Detect which cell encompasses the target text, then output its [x, y] center coordinate. 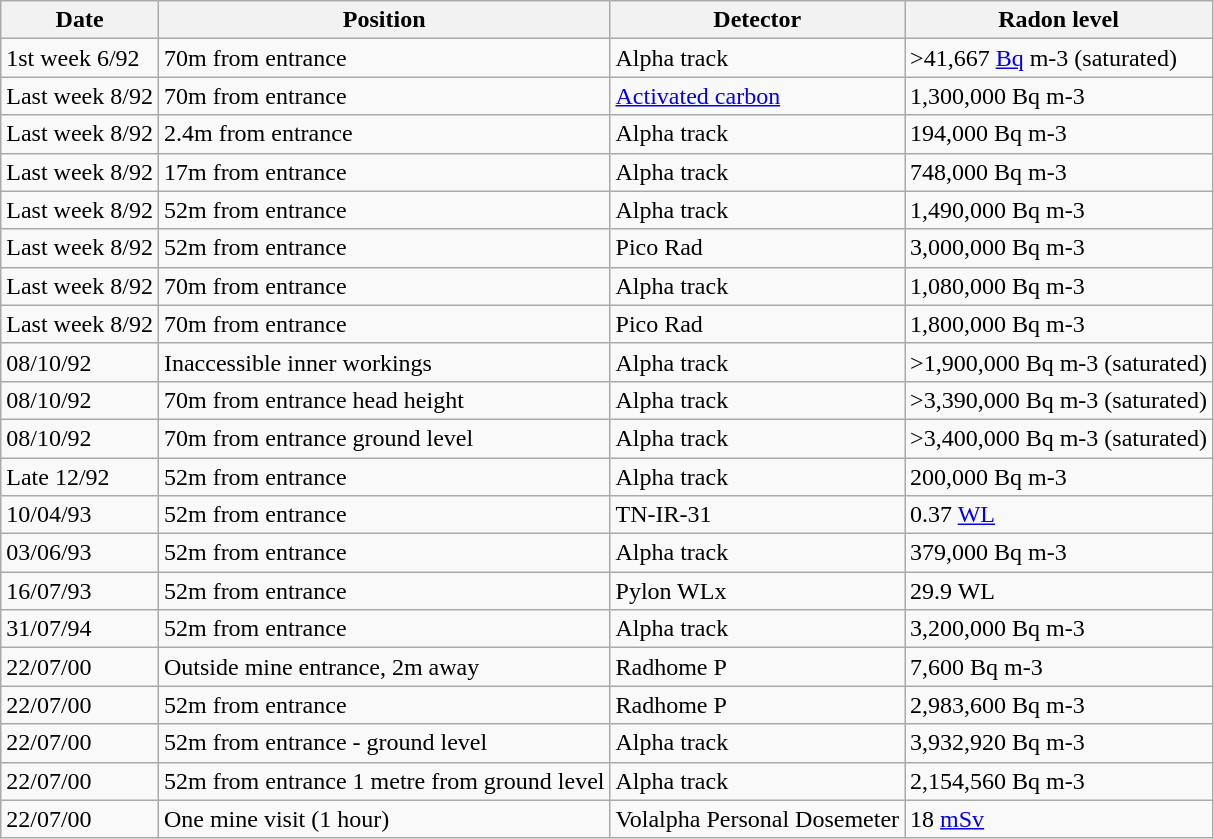
16/07/93 [80, 591]
52m from entrance 1 metre from ground level [384, 781]
Pylon WLx [758, 591]
194,000 Bq m-3 [1059, 134]
Date [80, 20]
Position [384, 20]
Activated carbon [758, 96]
0.37 WL [1059, 515]
1,800,000 Bq m-3 [1059, 324]
TN-IR-31 [758, 515]
31/07/94 [80, 629]
17m from entrance [384, 172]
Volalpha Personal Dosemeter [758, 819]
2.4m from entrance [384, 134]
18 mSv [1059, 819]
2,983,600 Bq m-3 [1059, 705]
>1,900,000 Bq m-3 (saturated) [1059, 362]
>41,667 Bq m-3 (saturated) [1059, 58]
2,154,560 Bq m-3 [1059, 781]
Outside mine entrance, 2m away [384, 667]
10/04/93 [80, 515]
70m from entrance head height [384, 400]
Radon level [1059, 20]
379,000 Bq m-3 [1059, 553]
3,000,000 Bq m-3 [1059, 248]
200,000 Bq m-3 [1059, 477]
Late 12/92 [80, 477]
Detector [758, 20]
One mine visit (1 hour) [384, 819]
1st week 6/92 [80, 58]
1,300,000 Bq m-3 [1059, 96]
7,600 Bq m-3 [1059, 667]
29.9 WL [1059, 591]
>3,390,000 Bq m-3 (saturated) [1059, 400]
Inaccessible inner workings [384, 362]
1,490,000 Bq m-3 [1059, 210]
03/06/93 [80, 553]
52m from entrance - ground level [384, 743]
3,932,920 Bq m-3 [1059, 743]
748,000 Bq m-3 [1059, 172]
1,080,000 Bq m-3 [1059, 286]
70m from entrance ground level [384, 438]
3,200,000 Bq m-3 [1059, 629]
>3,400,000 Bq m-3 (saturated) [1059, 438]
